Return [x, y] of the center of cell containing provided text 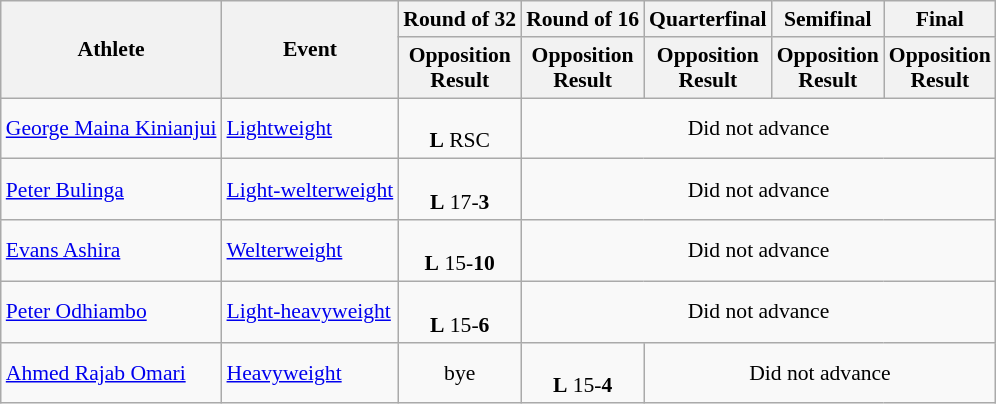
Light-welterweight [310, 190]
Event [310, 50]
Heavyweight [310, 372]
bye [460, 372]
Lightweight [310, 128]
Peter Bulinga [112, 190]
Evans Ashira [112, 250]
Light-heavyweight [310, 312]
Athlete [112, 50]
Semifinal [828, 19]
L RSC [460, 128]
Peter Odhiambo [112, 312]
L 15-10 [460, 250]
Quarterfinal [708, 19]
Ahmed Rajab Omari [112, 372]
L 17-3 [460, 190]
L 15-6 [460, 312]
L 15-4 [582, 372]
Final [940, 19]
Round of 16 [582, 19]
Welterweight [310, 250]
George Maina Kinianjui [112, 128]
Round of 32 [460, 19]
